Scan for the cell matching the given text and deliver its [x, y] coordinate at center. 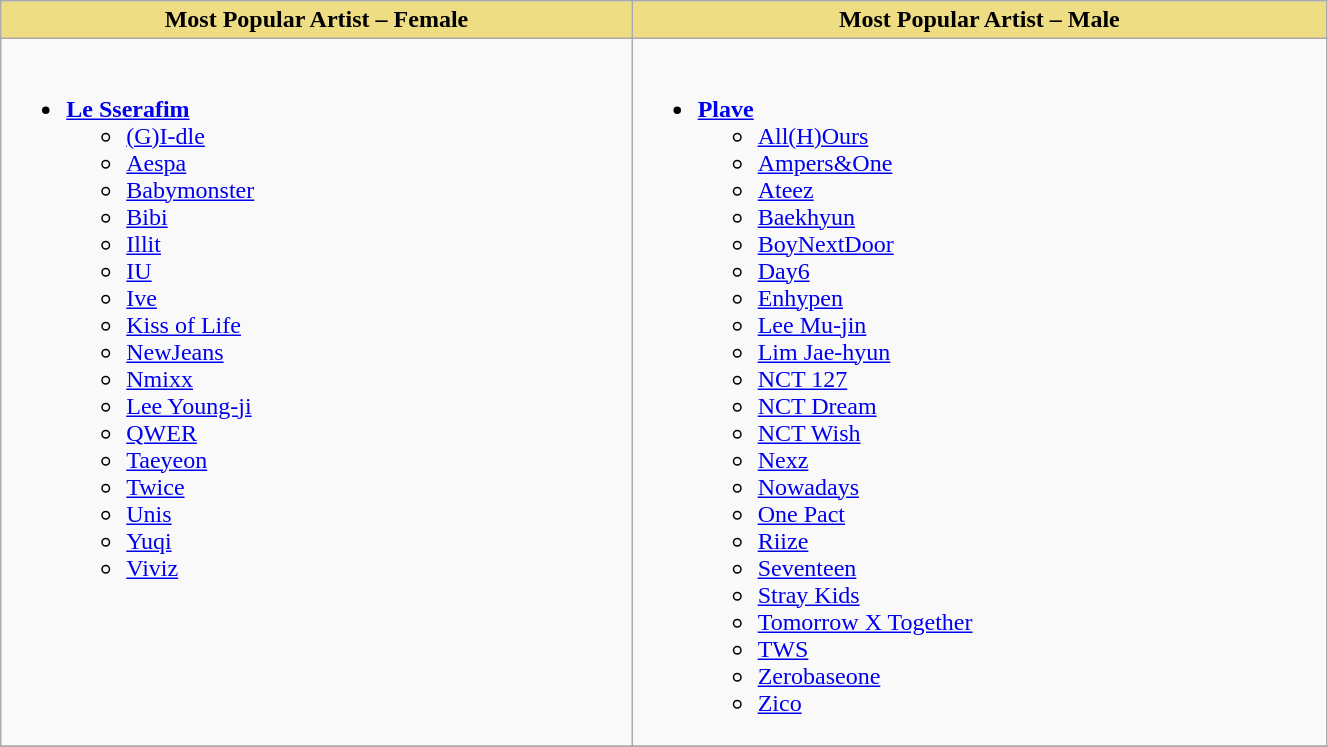
Most Popular Artist – Female [316, 20]
Le Sserafim(G)I-dleAespaBabymonsterBibiIllitIUIveKiss of LifeNewJeansNmixxLee Young-jiQWERTaeyeonTwiceUnisYuqiViviz [316, 392]
Most Popular Artist – Male [979, 20]
